Search for the cell housing the specified text and yield its (X, Y) center coordinate. 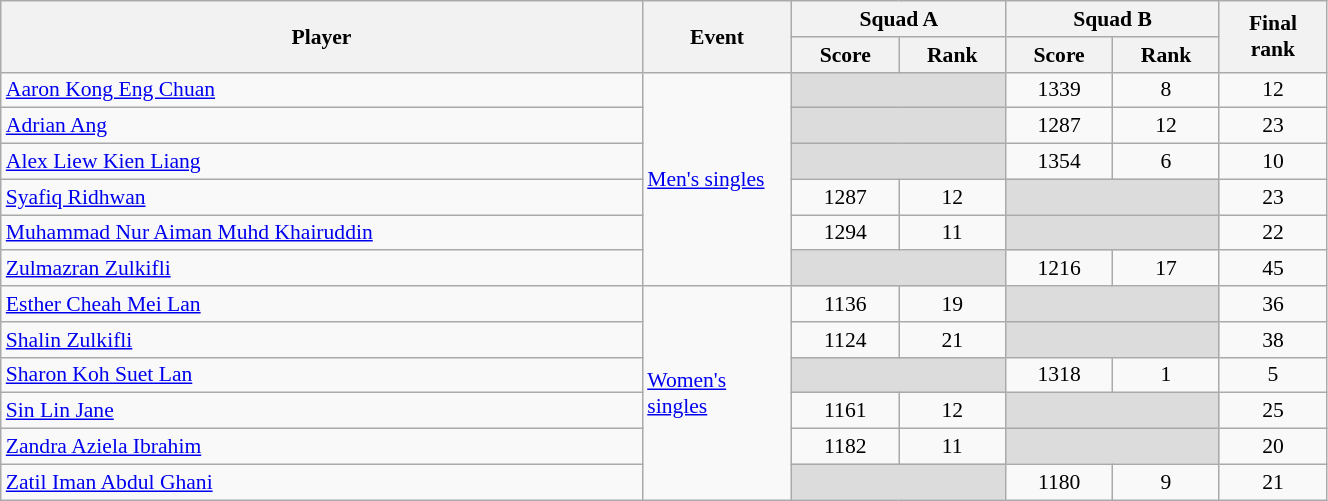
Men's singles (717, 179)
Zandra Aziela Ibrahim (322, 447)
1 (1166, 375)
Squad A (899, 19)
1354 (1060, 162)
19 (952, 304)
10 (1272, 162)
6 (1166, 162)
9 (1166, 482)
1339 (1060, 90)
Sharon Koh Suet Lan (322, 375)
36 (1272, 304)
17 (1166, 269)
Esther Cheah Mei Lan (322, 304)
Alex Liew Kien Liang (322, 162)
1124 (846, 340)
1136 (846, 304)
Zulmazran Zulkifli (322, 269)
25 (1272, 411)
Adrian Ang (322, 126)
Event (717, 36)
1182 (846, 447)
20 (1272, 447)
1216 (1060, 269)
Syafiq Ridhwan (322, 197)
45 (1272, 269)
1318 (1060, 375)
Squad B (1113, 19)
38 (1272, 340)
Aaron Kong Eng Chuan (322, 90)
Muhammad Nur Aiman Muhd Khairuddin (322, 233)
Shalin Zulkifli (322, 340)
1180 (1060, 482)
Final rank (1272, 36)
8 (1166, 90)
Player (322, 36)
1294 (846, 233)
5 (1272, 375)
Sin Lin Jane (322, 411)
Women's singles (717, 393)
Zatil Iman Abdul Ghani (322, 482)
22 (1272, 233)
1161 (846, 411)
